Search for the cell housing the specified text and yield its [X, Y] center coordinate. 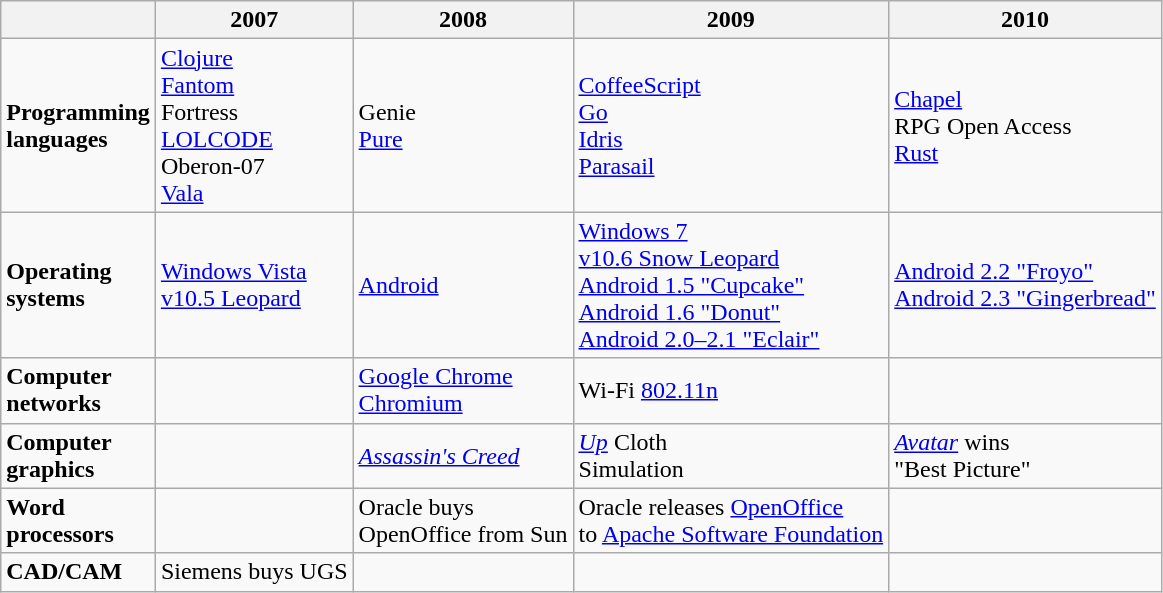
Up ClothSimulation [731, 456]
ChapelRPG Open AccessRust [1026, 126]
2007 [254, 20]
Windows Vista v10.5 Leopard [254, 285]
2008 [463, 20]
Computernetworks [78, 390]
Wi-Fi 802.11n [731, 390]
Computergraphics [78, 456]
Siemens buys UGS [254, 572]
Android 2.2 "Froyo" Android 2.3 "Gingerbread" [1026, 285]
CAD/CAM [78, 572]
Avatar wins"Best Picture" [1026, 456]
Oracle releases OpenOfficeto Apache Software Foundation [731, 520]
Android [463, 285]
Operatingsystems [78, 285]
Oracle buysOpenOffice from Sun [463, 520]
Wordprocessors [78, 520]
Google Chrome Chromium [463, 390]
2010 [1026, 20]
ClojureFantomFortressLOLCODEOberon-07Vala [254, 126]
GeniePure [463, 126]
CoffeeScriptGoIdrisParasail [731, 126]
Programminglanguages [78, 126]
2009 [731, 20]
Assassin's Creed [463, 456]
Windows 7v10.6 Snow LeopardAndroid 1.5 "Cupcake"Android 1.6 "Donut" Android 2.0–2.1 "Eclair" [731, 285]
